Determine the [x, y] coordinate at the center of the cell enclosing the given text.  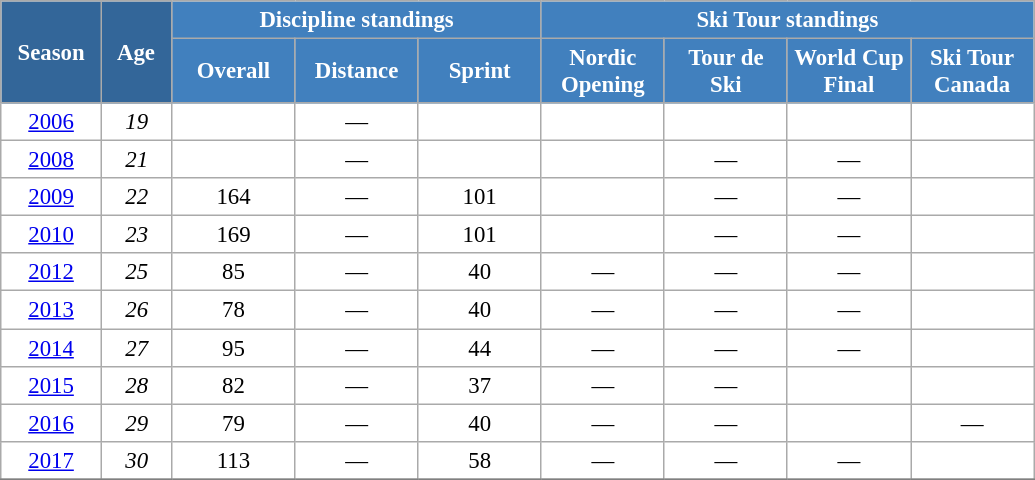
Discipline standings [356, 20]
95 [234, 348]
79 [234, 423]
2010 [52, 235]
58 [480, 460]
44 [480, 348]
22 [136, 197]
2009 [52, 197]
78 [234, 310]
2012 [52, 273]
26 [136, 310]
82 [234, 385]
2013 [52, 310]
Ski Tour standings [787, 20]
29 [136, 423]
2008 [52, 160]
Overall [234, 72]
2017 [52, 460]
85 [234, 273]
2006 [52, 122]
2015 [52, 385]
19 [136, 122]
2016 [52, 423]
Ski TourCanada [972, 72]
Season [52, 52]
Distance [356, 72]
NordicOpening [602, 72]
21 [136, 160]
25 [136, 273]
113 [234, 460]
Sprint [480, 72]
Tour deSki [726, 72]
30 [136, 460]
28 [136, 385]
169 [234, 235]
World CupFinal [848, 72]
23 [136, 235]
164 [234, 197]
37 [480, 385]
2014 [52, 348]
27 [136, 348]
Age [136, 52]
